Determine the (x, y) coordinate at the center of the cell enclosing the given text.  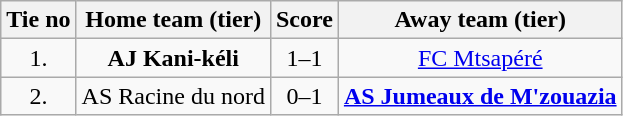
Home team (tier) (173, 20)
0–1 (304, 96)
2. (38, 96)
Away team (tier) (480, 20)
AJ Kani-kéli (173, 58)
Tie no (38, 20)
AS Racine du nord (173, 96)
FC Mtsapéré (480, 58)
Score (304, 20)
1–1 (304, 58)
1. (38, 58)
AS Jumeaux de M'zouazia (480, 96)
